Find where the given text appears and provide that cell's center as (x, y) coordinate. 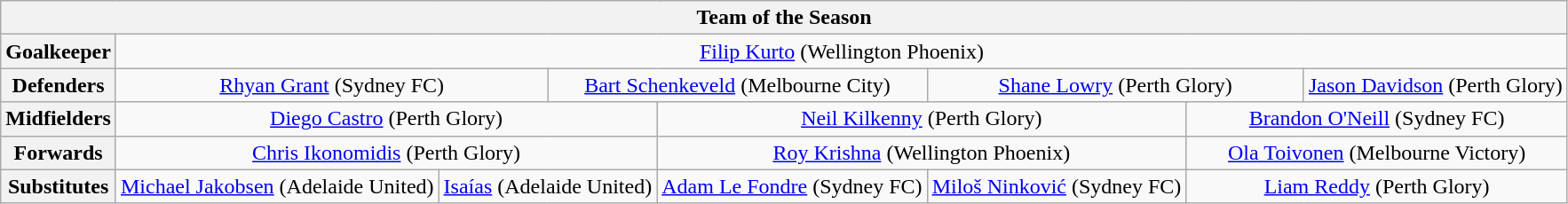
Rhyan Grant (Sydney FC) (331, 85)
Michael Jakobsen (Adelaide United) (277, 186)
Brandon O'Neill (Sydney FC) (1377, 119)
Filip Kurto (Wellington Phoenix) (842, 51)
Liam Reddy (Perth Glory) (1377, 186)
Defenders (59, 85)
Midfielders (59, 119)
Forwards (59, 153)
Adam Le Fondre (Sydney FC) (792, 186)
Diego Castro (Perth Glory) (385, 119)
Team of the Season (785, 18)
Neil Kilkenny (Perth Glory) (922, 119)
Miloš Ninković (Sydney FC) (1057, 186)
Roy Krishna (Wellington Phoenix) (922, 153)
Ola Toivonen (Melbourne Victory) (1377, 153)
Shane Lowry (Perth Glory) (1115, 85)
Bart Schenkeveld (Melbourne City) (737, 85)
Chris Ikonomidis (Perth Glory) (385, 153)
Substitutes (59, 186)
Goalkeeper (59, 51)
Isaías (Adelaide United) (548, 186)
Jason Davidson (Perth Glory) (1435, 85)
